Locate the cell with the specified text and output its [X, Y] center coordinate. 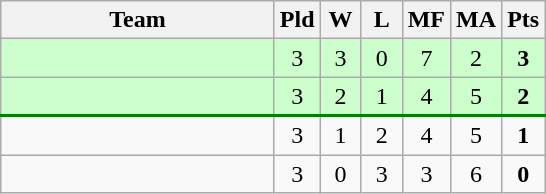
6 [476, 173]
MF [426, 20]
W [340, 20]
7 [426, 58]
Pld [297, 20]
Pts [524, 20]
L [382, 20]
MA [476, 20]
Team [138, 20]
